Pinpoint the cell where the given text exists, returning its (x, y) midpoint coordinate. 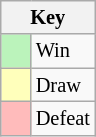
Win (63, 51)
Draw (63, 85)
Defeat (63, 118)
Key (48, 17)
